For the text-containing cell, return its midpoint in (x, y) coordinate format. 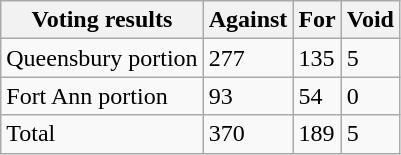
0 (370, 96)
135 (317, 58)
189 (317, 134)
370 (248, 134)
Voting results (102, 20)
277 (248, 58)
Void (370, 20)
93 (248, 96)
For (317, 20)
Queensbury portion (102, 58)
Total (102, 134)
Fort Ann portion (102, 96)
54 (317, 96)
Against (248, 20)
